Return [X, Y] of the center of cell containing provided text 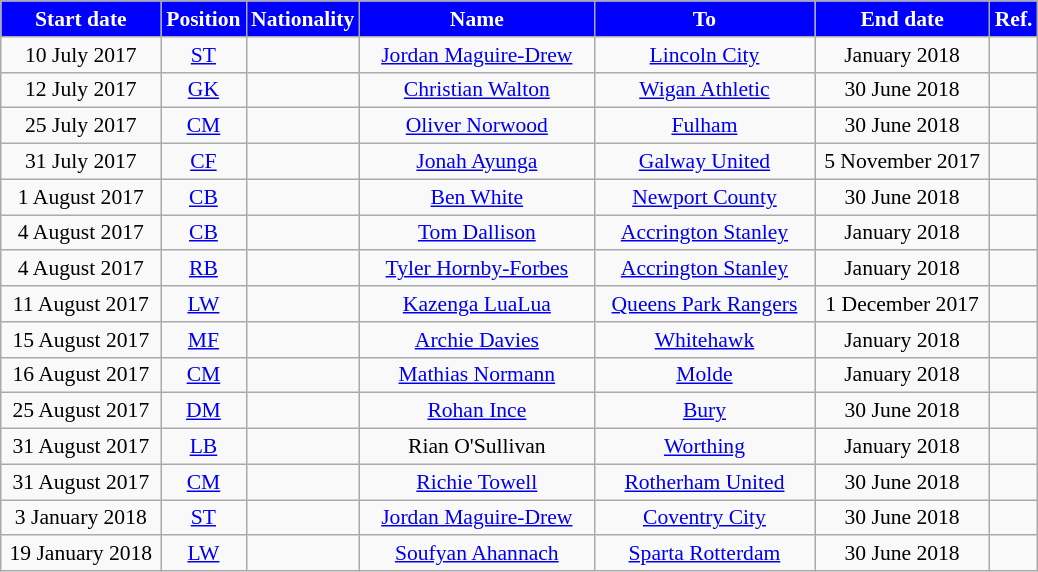
RB [204, 269]
1 August 2017 [81, 197]
Sparta Rotterdam [704, 554]
Queens Park Rangers [704, 304]
MF [204, 340]
15 August 2017 [81, 340]
Christian Walton [476, 90]
Lincoln City [704, 55]
DM [204, 411]
Galway United [704, 162]
GK [204, 90]
Richie Towell [476, 482]
16 August 2017 [81, 375]
Ben White [476, 197]
Fulham [704, 126]
31 July 2017 [81, 162]
Tyler Hornby-Forbes [476, 269]
Ref. [1014, 19]
Worthing [704, 447]
12 July 2017 [81, 90]
Nationality [302, 19]
1 December 2017 [902, 304]
CF [204, 162]
3 January 2018 [81, 518]
Bury [704, 411]
Archie Davies [476, 340]
25 August 2017 [81, 411]
Oliver Norwood [476, 126]
Rohan Ince [476, 411]
11 August 2017 [81, 304]
Soufyan Ahannach [476, 554]
19 January 2018 [81, 554]
Tom Dallison [476, 233]
Rian O'Sullivan [476, 447]
10 July 2017 [81, 55]
Jonah Ayunga [476, 162]
Newport County [704, 197]
Kazenga LuaLua [476, 304]
Mathias Normann [476, 375]
LB [204, 447]
Whitehawk [704, 340]
Molde [704, 375]
Name [476, 19]
Coventry City [704, 518]
Rotherham United [704, 482]
Position [204, 19]
Start date [81, 19]
5 November 2017 [902, 162]
Wigan Athletic [704, 90]
25 July 2017 [81, 126]
To [704, 19]
End date [902, 19]
